Output the (X, Y) coordinate of the center of the cell containing the given text.  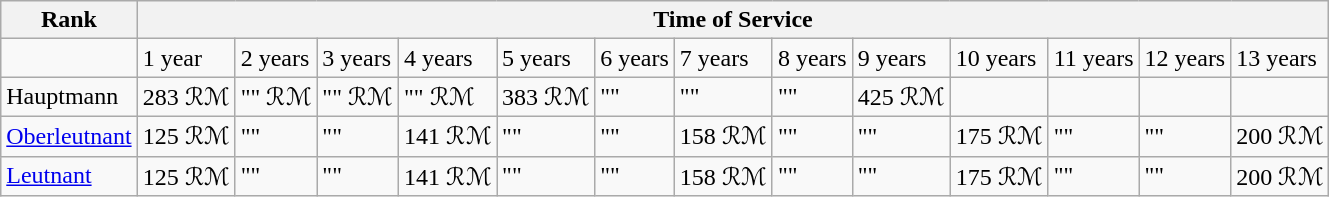
425 ℛℳ (901, 97)
3 years (358, 58)
Rank (69, 20)
10 years (999, 58)
Time of Service (733, 20)
7 years (723, 58)
6 years (635, 58)
4 years (447, 58)
13 years (1280, 58)
Hauptmann (69, 97)
11 years (1094, 58)
Leutnant (69, 176)
5 years (546, 58)
Oberleutnant (69, 136)
283 ℛℳ (186, 97)
1 year (186, 58)
12 years (1185, 58)
9 years (901, 58)
2 years (276, 58)
8 years (812, 58)
383 ℛℳ (546, 97)
